Find where the given text appears and provide that cell's center as (x, y) coordinate. 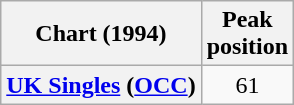
Peakposition (247, 34)
UK Singles (OCC) (101, 85)
Chart (1994) (101, 34)
61 (247, 85)
